Detect which cell encompasses the target text, then output its (x, y) center coordinate. 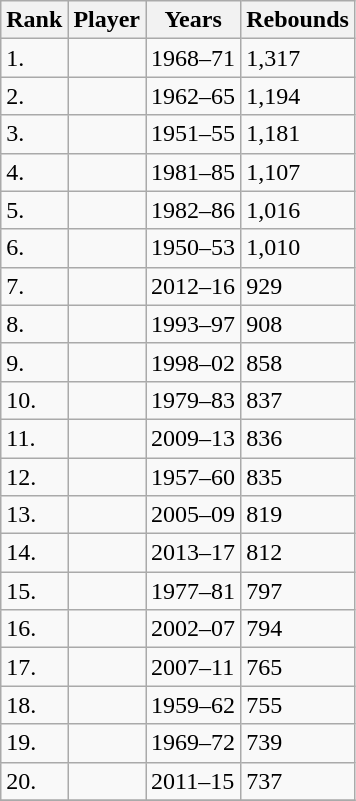
908 (298, 324)
14. (34, 553)
1. (34, 58)
Player (107, 20)
1969–72 (194, 743)
2013–17 (194, 553)
6. (34, 248)
797 (298, 591)
1957–60 (194, 477)
1,181 (298, 134)
737 (298, 781)
20. (34, 781)
929 (298, 286)
1959–62 (194, 705)
2011–15 (194, 781)
794 (298, 629)
837 (298, 400)
755 (298, 705)
858 (298, 362)
15. (34, 591)
9. (34, 362)
8. (34, 324)
1977–81 (194, 591)
1,010 (298, 248)
1979–83 (194, 400)
2. (34, 96)
765 (298, 667)
19. (34, 743)
16. (34, 629)
2002–07 (194, 629)
1981–85 (194, 172)
Rebounds (298, 20)
1951–55 (194, 134)
12. (34, 477)
2007–11 (194, 667)
Years (194, 20)
819 (298, 515)
10. (34, 400)
2012–16 (194, 286)
1998–02 (194, 362)
1950–53 (194, 248)
1968–71 (194, 58)
7. (34, 286)
17. (34, 667)
1,107 (298, 172)
1993–97 (194, 324)
2009–13 (194, 438)
1962–65 (194, 96)
5. (34, 210)
13. (34, 515)
11. (34, 438)
836 (298, 438)
4. (34, 172)
1,194 (298, 96)
1,317 (298, 58)
1982–86 (194, 210)
Rank (34, 20)
1,016 (298, 210)
2005–09 (194, 515)
18. (34, 705)
3. (34, 134)
812 (298, 553)
739 (298, 743)
835 (298, 477)
